Return the (x, y) coordinate for the center point of the cell that contains the specified text.  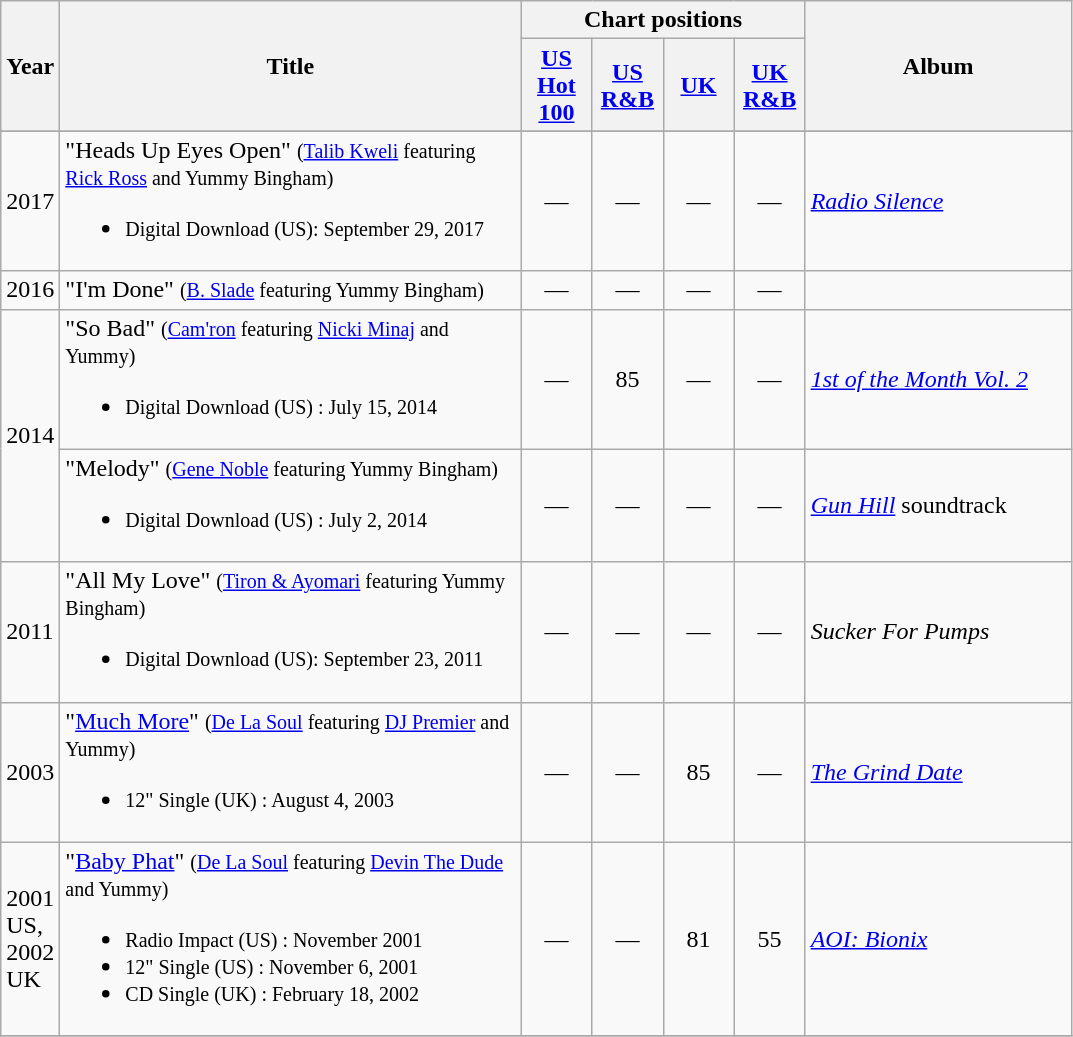
US Hot 100 (556, 85)
2011 (30, 632)
The Grind Date (938, 772)
2014 (30, 436)
Radio Silence (938, 201)
"Melody" (Gene Noble featuring Yummy Bingham)Digital Download (US) : July 2, 2014 (290, 506)
Sucker For Pumps (938, 632)
2001 US, 2002 UK (30, 939)
Album (938, 66)
1st of the Month Vol. 2 (938, 379)
2016 (30, 290)
"All My Love" (Tiron & Ayomari featuring Yummy Bingham)Digital Download (US): September 23, 2011 (290, 632)
"So Bad" (Cam'ron featuring Nicki Minaj and Yummy)Digital Download (US) : July 15, 2014 (290, 379)
55 (770, 939)
2017 (30, 201)
"Heads Up Eyes Open" (Talib Kweli featuring Rick Ross and Yummy Bingham)Digital Download (US): September 29, 2017 (290, 201)
Chart positions (663, 20)
UK R&B (770, 85)
"I'm Done" (B. Slade featuring Yummy Bingham) (290, 290)
"Much More" (De La Soul featuring DJ Premier and Yummy)12" Single (UK) : August 4, 2003 (290, 772)
2003 (30, 772)
Year (30, 66)
Title (290, 66)
Gun Hill soundtrack (938, 506)
81 (698, 939)
US R&B (628, 85)
AOI: Bionix (938, 939)
UK (698, 85)
